Determine the [x, y] coordinate at the center of the cell enclosing the given text.  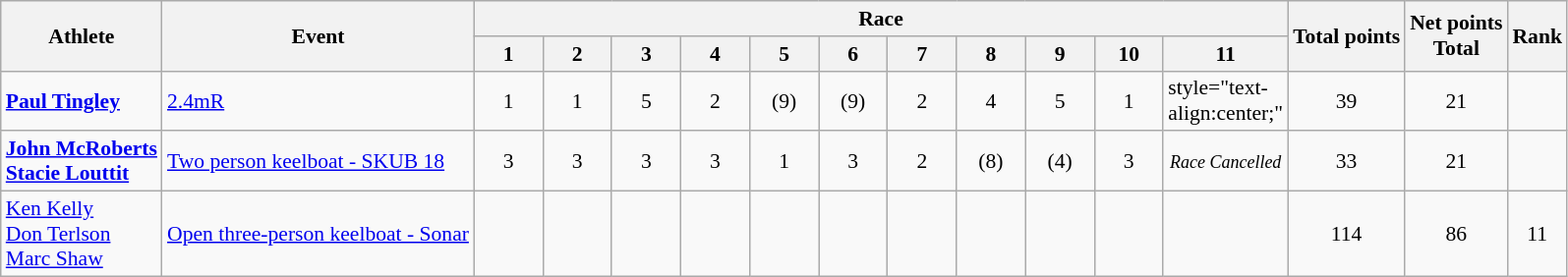
style="text-align:center;" [1225, 100]
86 [1456, 234]
Total points [1347, 35]
Ken Kelly Don Terlson Marc Shaw [82, 234]
Two person keelboat - SKUB 18 [319, 161]
(8) [991, 161]
Race Cancelled [1225, 161]
39 [1347, 100]
9 [1060, 54]
8 [991, 54]
Athlete [82, 35]
Paul Tingley [82, 100]
Race [881, 19]
6 [853, 54]
John McRoberts Stacie Louttit [82, 161]
114 [1347, 234]
10 [1129, 54]
Rank [1538, 35]
(4) [1060, 161]
7 [922, 54]
Event [319, 35]
Net pointsTotal [1456, 35]
33 [1347, 161]
2.4mR [319, 100]
Open three-person keelboat - Sonar [319, 234]
